Locate the cell with the specified text and output its [X, Y] center coordinate. 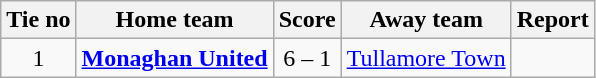
Tie no [38, 20]
6 – 1 [307, 58]
Report [552, 20]
Score [307, 20]
Away team [426, 20]
1 [38, 58]
Monaghan United [174, 58]
Home team [174, 20]
Tullamore Town [426, 58]
